For the text-containing cell, return its midpoint in [x, y] coordinate format. 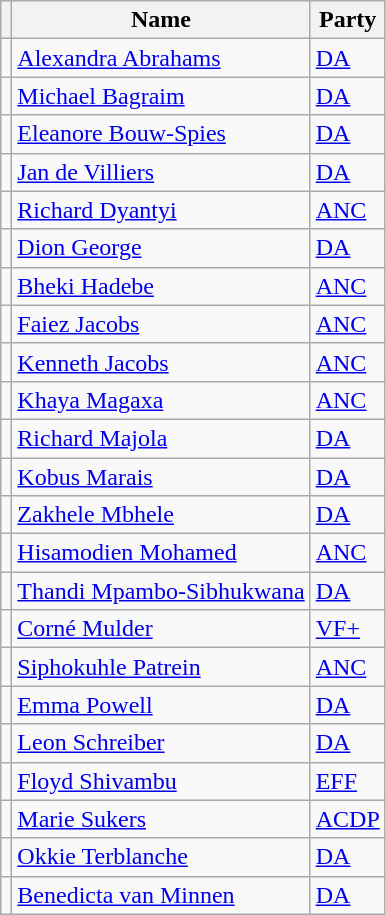
Jan de Villiers [161, 172]
Marie Sukers [161, 819]
Richard Dyantyi [161, 210]
Zakhele Mbhele [161, 515]
Corné Mulder [161, 629]
Siphokuhle Patrein [161, 667]
Alexandra Abrahams [161, 58]
Kobus Marais [161, 477]
Floyd Shivambu [161, 781]
ACDP [348, 819]
Emma Powell [161, 705]
VF+ [348, 629]
Okkie Terblanche [161, 857]
Name [161, 20]
Richard Majola [161, 438]
Party [348, 20]
Thandi Mpambo-Sibhukwana [161, 591]
EFF [348, 781]
Eleanore Bouw-Spies [161, 134]
Leon Schreiber [161, 743]
Benedicta van Minnen [161, 895]
Bheki Hadebe [161, 286]
Hisamodien Mohamed [161, 553]
Kenneth Jacobs [161, 362]
Michael Bagraim [161, 96]
Khaya Magaxa [161, 400]
Dion George [161, 248]
Faiez Jacobs [161, 324]
